Determine the [X, Y] coordinate at the center of the cell enclosing the given text.  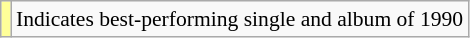
Indicates best-performing single and album of 1990 [240, 19]
